Identify which cell holds the provided text, then report its [X, Y] central coordinate. 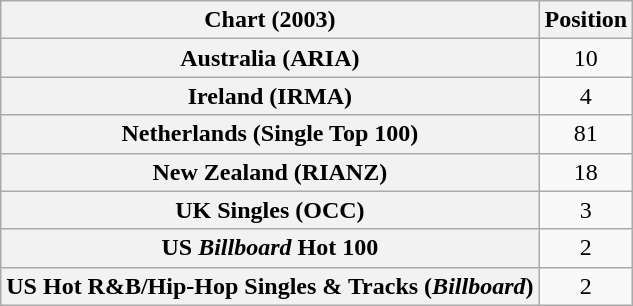
81 [586, 134]
Chart (2003) [270, 20]
Australia (ARIA) [270, 58]
Position [586, 20]
New Zealand (RIANZ) [270, 172]
UK Singles (OCC) [270, 210]
Ireland (IRMA) [270, 96]
4 [586, 96]
US Billboard Hot 100 [270, 248]
10 [586, 58]
Netherlands (Single Top 100) [270, 134]
18 [586, 172]
US Hot R&B/Hip-Hop Singles & Tracks (Billboard) [270, 286]
3 [586, 210]
